From the cell containing the given text, extract its center point as [X, Y] coordinate. 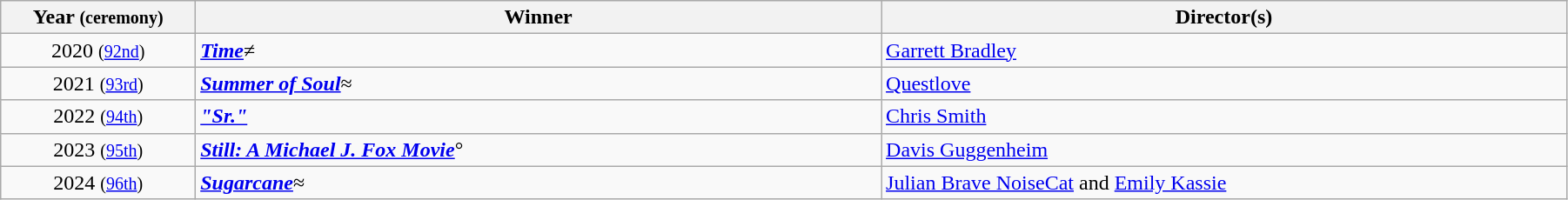
Summer of Soul≈ [539, 83]
Time≠ [539, 50]
Sugarcane≈ [539, 183]
Winner [539, 17]
2021 (93rd) [98, 83]
2023 (95th) [98, 150]
Davis Guggenheim [1224, 150]
Questlove [1224, 83]
Still: A Michael J. Fox Movie° [539, 150]
Chris Smith [1224, 117]
Director(s) [1224, 17]
Year (ceremony) [98, 17]
Julian Brave NoiseCat and Emily Kassie [1224, 183]
"Sr." [539, 117]
2022 (94th) [98, 117]
Garrett Bradley [1224, 50]
2024 (96th) [98, 183]
2020 (92nd) [98, 50]
